Provide the (X, Y) coordinate of the cell's center where the given text is located.  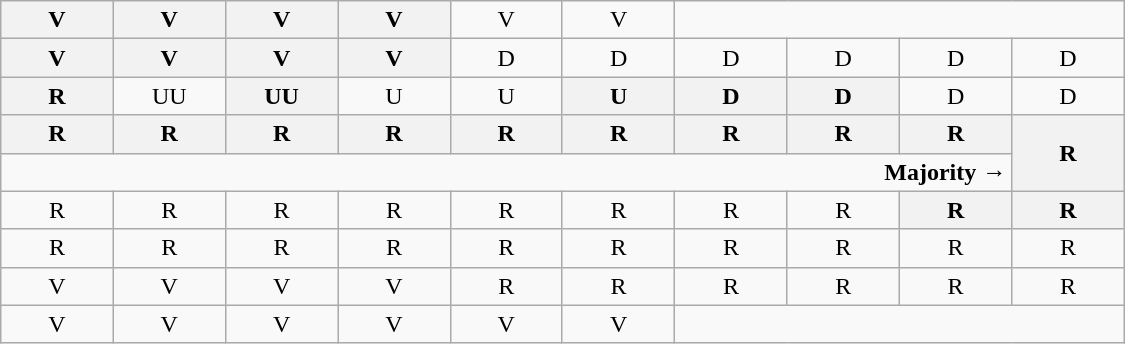
Majority → (506, 172)
